Return the [x, y] coordinate for the center point of the cell that contains the specified text.  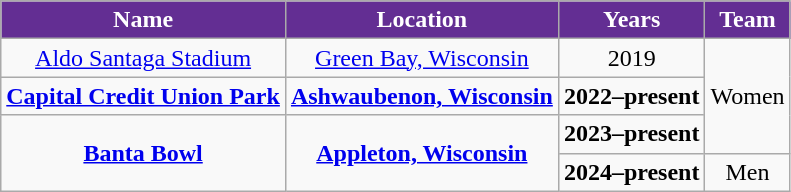
Location [422, 20]
Aldo Santaga Stadium [144, 58]
2023–present [632, 134]
Green Bay, Wisconsin [422, 58]
Appleton, Wisconsin [422, 153]
Women [748, 96]
2022–present [632, 96]
Men [748, 172]
Banta Bowl [144, 153]
Ashwaubenon, Wisconsin [422, 96]
2019 [632, 58]
Capital Credit Union Park [144, 96]
2024–present [632, 172]
Name [144, 20]
Team [748, 20]
Years [632, 20]
